Search for the cell housing the specified text and yield its (x, y) center coordinate. 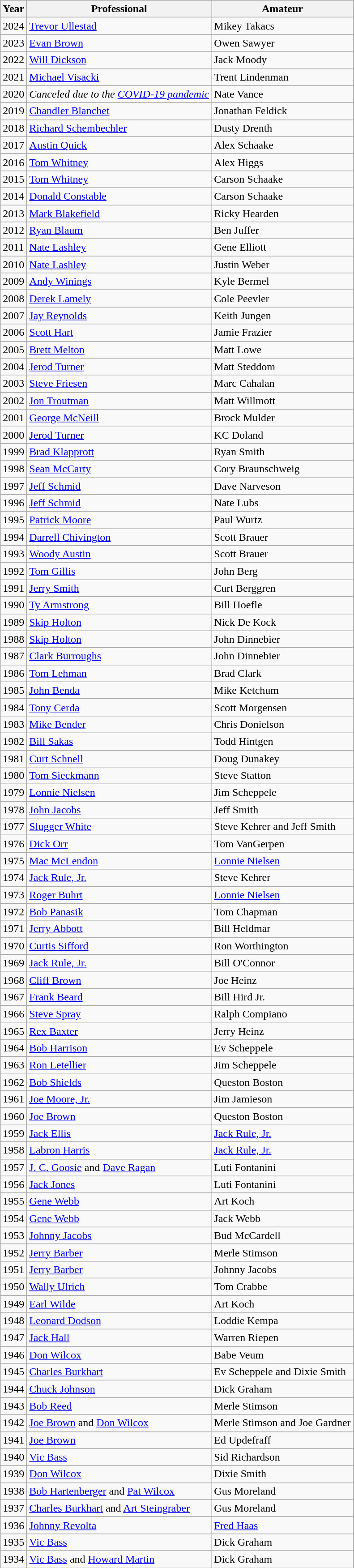
Trevor Ullestad (119, 26)
Jim Jamieson (282, 1099)
Alex Schaake (282, 145)
Charles Burkhart and Art Steingraber (119, 1508)
Joe Brown and Don Wilcox (119, 1423)
Kyle Bermel (282, 282)
1949 (13, 1304)
Jack Jones (119, 1184)
Bill Sakas (119, 741)
Bill Hird Jr. (282, 997)
1980 (13, 776)
2017 (13, 145)
Ben Juffer (282, 231)
1939 (13, 1474)
Nate Vance (282, 94)
Joe Heinz (282, 980)
John Berg (282, 571)
1974 (13, 878)
2007 (13, 316)
1988 (13, 639)
Owen Sawyer (282, 43)
Austin Quick (119, 145)
1969 (13, 963)
Jeff Smith (282, 810)
1981 (13, 759)
1934 (13, 1559)
Jay Reynolds (119, 316)
Brock Mulder (282, 418)
1979 (13, 793)
2005 (13, 350)
2018 (13, 128)
1992 (13, 571)
Bill Heldmar (282, 929)
Todd Hintgen (282, 741)
1960 (13, 1116)
Tom Lehman (119, 673)
Jerry Abbott (119, 929)
1971 (13, 929)
Bob Hartenberger and Pat Wilcox (119, 1491)
1943 (13, 1406)
1964 (13, 1048)
1963 (13, 1065)
Doug Dunakey (282, 759)
1999 (13, 452)
Mark Blakefield (119, 214)
1995 (13, 520)
Matt Willmott (282, 401)
Bob Panasik (119, 912)
1936 (13, 1525)
1984 (13, 707)
Mac McLendon (119, 861)
2012 (13, 231)
1965 (13, 1031)
1989 (13, 622)
Chuck Johnson (119, 1389)
1994 (13, 537)
Mikey Takacs (282, 26)
1935 (13, 1542)
Ev Scheppele (282, 1048)
1991 (13, 588)
Paul Wurtz (282, 520)
Sid Richardson (282, 1457)
Nick De Kock (282, 622)
Tom Gillis (119, 571)
Jonathan Feldick (282, 111)
Matt Steddom (282, 367)
1940 (13, 1457)
2016 (13, 162)
2019 (13, 111)
1954 (13, 1218)
Curt Berggren (282, 588)
Patrick Moore (119, 520)
Evan Brown (119, 43)
KC Doland (282, 435)
J. C. Goosie and Dave Ragan (119, 1167)
Chris Donielson (282, 724)
Joe Moore, Jr. (119, 1099)
1978 (13, 810)
Tom Sieckmann (119, 776)
1990 (13, 605)
Steve Kehrer (282, 878)
Derek Lamely (119, 299)
1967 (13, 997)
Alex Higgs (282, 162)
Charles Burkhart (119, 1372)
1982 (13, 741)
Jamie Frazier (282, 333)
Frank Beard (119, 997)
Canceled due to the COVID-19 pandemic (119, 94)
2010 (13, 265)
2011 (13, 248)
2013 (13, 214)
Ricky Hearden (282, 214)
2000 (13, 435)
Clark Burroughs (119, 656)
Scott Morgensen (282, 707)
Andy Winings (119, 282)
Bob Harrison (119, 1048)
Ryan Blaum (119, 231)
2014 (13, 196)
Sean McCarty (119, 469)
Ryan Smith (282, 452)
Tom VanGerpen (282, 844)
2003 (13, 384)
2006 (13, 333)
Babe Veum (282, 1355)
Darrell Chivington (119, 537)
Labron Harris (119, 1150)
1968 (13, 980)
Mike Ketchum (282, 690)
Ron Letellier (119, 1065)
1983 (13, 724)
Scott Hart (119, 333)
Steve Kehrer and Jeff Smith (282, 827)
Chandler Blanchet (119, 111)
1972 (13, 912)
1961 (13, 1099)
1953 (13, 1235)
Bob Reed (119, 1406)
Loddie Kempa (282, 1321)
1962 (13, 1082)
1948 (13, 1321)
Bob Shields (119, 1082)
Bill Hoefle (282, 605)
1944 (13, 1389)
1987 (13, 656)
1942 (13, 1423)
Brad Clark (282, 673)
Bill O'Connor (282, 963)
2020 (13, 94)
Jack Hall (119, 1338)
1959 (13, 1133)
Johnny Revolta (119, 1525)
Roger Buhrt (119, 895)
Curtis Sifford (119, 946)
Matt Lowe (282, 350)
1947 (13, 1338)
Warren Riepen (282, 1338)
1945 (13, 1372)
1941 (13, 1440)
1950 (13, 1286)
Leonard Dodson (119, 1321)
1946 (13, 1355)
Steve Friesen (119, 384)
1955 (13, 1201)
Bud McCardell (282, 1235)
Cory Braunschweig (282, 469)
1956 (13, 1184)
1938 (13, 1491)
Michael Visacki (119, 77)
Earl Wilde (119, 1304)
Steve Statton (282, 776)
Ron Worthington (282, 946)
2021 (13, 77)
2009 (13, 282)
1976 (13, 844)
Ralph Compiano (282, 1014)
George McNeill (119, 418)
Professional (119, 9)
2024 (13, 26)
Tom Crabbe (282, 1286)
Donald Constable (119, 196)
Nate Lubs (282, 503)
Ty Armstrong (119, 605)
Ev Scheppele and Dixie Smith (282, 1372)
Jerry Heinz (282, 1031)
1975 (13, 861)
1966 (13, 1014)
Tony Cerda (119, 707)
1985 (13, 690)
2015 (13, 179)
Curt Schnell (119, 759)
1996 (13, 503)
2004 (13, 367)
Jack Moody (282, 60)
Jon Troutman (119, 401)
Brad Klapprott (119, 452)
Cliff Brown (119, 980)
1998 (13, 469)
Keith Jungen (282, 316)
Jerry Smith (119, 588)
2023 (13, 43)
Dick Orr (119, 844)
Trent Lindenman (282, 77)
Jack Ellis (119, 1133)
Dave Narveson (282, 486)
1958 (13, 1150)
2022 (13, 60)
1937 (13, 1508)
Gene Elliott (282, 248)
Merle Stimson and Joe Gardner (282, 1423)
1993 (13, 554)
Brett Melton (119, 350)
1973 (13, 895)
1957 (13, 1167)
2001 (13, 418)
Cole Peevler (282, 299)
Vic Bass and Howard Martin (119, 1559)
2008 (13, 299)
1970 (13, 946)
Wally Ulrich (119, 1286)
John Benda (119, 690)
1952 (13, 1252)
1997 (13, 486)
Slugger White (119, 827)
Rex Baxter (119, 1031)
Tom Chapman (282, 912)
John Jacobs (119, 810)
Dixie Smith (282, 1474)
Steve Spray (119, 1014)
Marc Cahalan (282, 384)
Fred Haas (282, 1525)
1951 (13, 1269)
1986 (13, 673)
Justin Weber (282, 265)
Richard Schembechler (119, 128)
Will Dickson (119, 60)
Year (13, 9)
Jack Webb (282, 1218)
Dusty Drenth (282, 128)
Amateur (282, 9)
Woody Austin (119, 554)
Ed Updefraff (282, 1440)
Mike Bender (119, 724)
2002 (13, 401)
1977 (13, 827)
